Locate the cell with the specified text and output its [x, y] center coordinate. 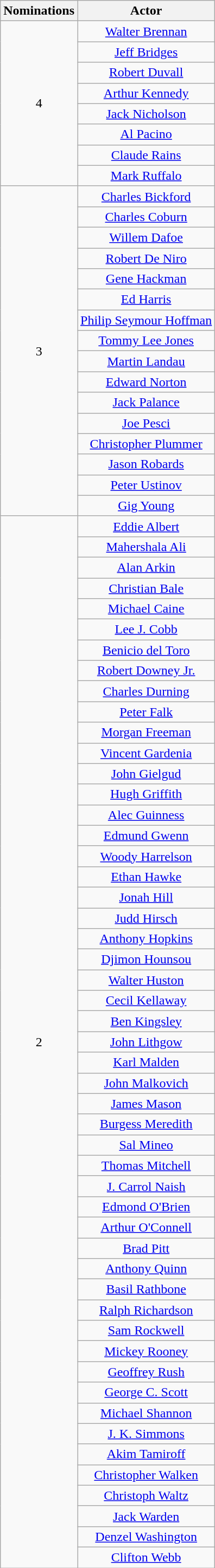
Christopher Walken [146, 1475]
Edward Norton [146, 382]
Charles Bickford [146, 196]
Brad Pitt [146, 1248]
Ralph Richardson [146, 1310]
Mahershala Ali [146, 547]
Martin Landau [146, 361]
Thomas Mitchell [146, 1165]
Jack Palance [146, 403]
Tommy Lee Jones [146, 341]
Anthony Hopkins [146, 939]
Hugh Griffith [146, 794]
Willem Dafoe [146, 237]
Peter Ustinov [146, 485]
Charles Durning [146, 691]
Burgess Meredith [146, 1124]
Ben Kingsley [146, 1021]
Benicio del Toro [146, 650]
Akim Tamiroff [146, 1454]
Christopher Plummer [146, 444]
Philip Seymour Hoffman [146, 320]
Jonah Hill [146, 897]
John Malkovich [146, 1083]
4 [39, 103]
Arthur Kennedy [146, 93]
2 [39, 1041]
Lee J. Cobb [146, 630]
Claude Rains [146, 155]
J. Carrol Naish [146, 1186]
John Gielgud [146, 774]
Walter Brennan [146, 31]
Jeff Bridges [146, 52]
Sam Rockwell [146, 1331]
Michael Shannon [146, 1413]
Clifton Webb [146, 1557]
Woody Harrelson [146, 856]
Nominations [39, 11]
Mark Ruffalo [146, 176]
Karl Malden [146, 1062]
Ed Harris [146, 300]
Judd Hirsch [146, 918]
Edmund Gwenn [146, 835]
Christoph Waltz [146, 1495]
Christian Bale [146, 588]
Mickey Rooney [146, 1351]
Michael Caine [146, 609]
Djimon Hounsou [146, 960]
Jason Robards [146, 464]
Gene Hackman [146, 279]
James Mason [146, 1104]
Cecil Kellaway [146, 1001]
Denzel Washington [146, 1537]
Jack Warden [146, 1516]
Ethan Hawke [146, 877]
Geoffrey Rush [146, 1372]
Peter Falk [146, 712]
Joe Pesci [146, 423]
Charles Coburn [146, 217]
John Lithgow [146, 1042]
George C. Scott [146, 1392]
Robert Duvall [146, 73]
Morgan Freeman [146, 733]
3 [39, 351]
Jack Nicholson [146, 114]
Eddie Albert [146, 526]
Alec Guinness [146, 815]
Alan Arkin [146, 567]
Gig Young [146, 506]
Anthony Quinn [146, 1269]
Edmond O'Brien [146, 1207]
Robert De Niro [146, 258]
Walter Huston [146, 980]
J. K. Simmons [146, 1434]
Arthur O'Connell [146, 1227]
Actor [146, 11]
Basil Rathbone [146, 1290]
Sal Mineo [146, 1145]
Vincent Gardenia [146, 753]
Robert Downey Jr. [146, 671]
Al Pacino [146, 134]
